Determine the [x, y] coordinate at the center of the cell enclosing the given text.  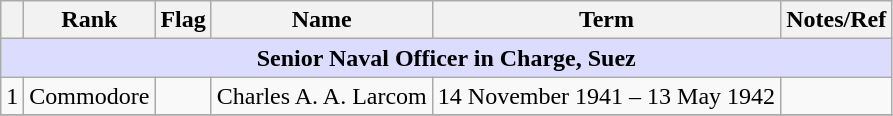
Notes/Ref [836, 20]
14 November 1941 – 13 May 1942 [606, 96]
Commodore [90, 96]
1 [12, 96]
Charles A. A. Larcom [322, 96]
Rank [90, 20]
Term [606, 20]
Flag [183, 20]
Senior Naval Officer in Charge, Suez [446, 58]
Name [322, 20]
